Return [X, Y] of the center of cell containing provided text 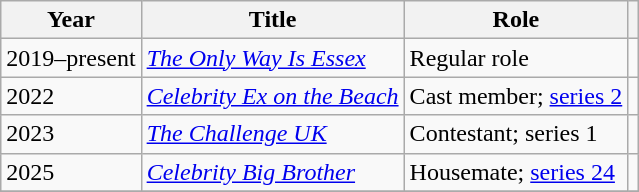
Year [71, 20]
Role [516, 20]
Title [272, 20]
Cast member; series 2 [516, 96]
2022 [71, 96]
2025 [71, 172]
Regular role [516, 58]
Celebrity Ex on the Beach [272, 96]
Housemate; series 24 [516, 172]
2019–present [71, 58]
Contestant; series 1 [516, 134]
Celebrity Big Brother [272, 172]
2023 [71, 134]
The Challenge UK [272, 134]
The Only Way Is Essex [272, 58]
